Extract the (x, y) coordinate from the center of the cell holding the provided text.  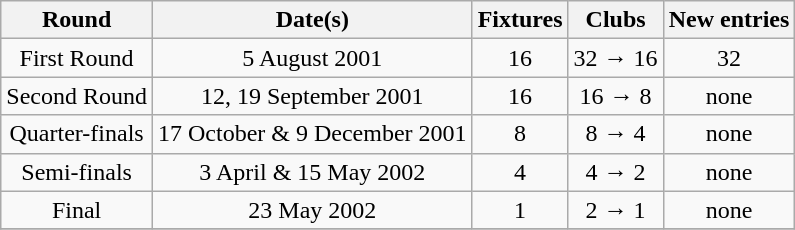
First Round (77, 58)
12, 19 September 2001 (312, 96)
New entries (729, 20)
16 → 8 (616, 96)
Round (77, 20)
23 May 2002 (312, 210)
Date(s) (312, 20)
8 (520, 134)
Semi-finals (77, 172)
17 October & 9 December 2001 (312, 134)
Final (77, 210)
4 (520, 172)
5 August 2001 (312, 58)
Fixtures (520, 20)
2 → 1 (616, 210)
Clubs (616, 20)
32 → 16 (616, 58)
3 April & 15 May 2002 (312, 172)
8 → 4 (616, 134)
1 (520, 210)
32 (729, 58)
Quarter-finals (77, 134)
4 → 2 (616, 172)
Second Round (77, 96)
